Detect which cell encompasses the target text, then output its (X, Y) center coordinate. 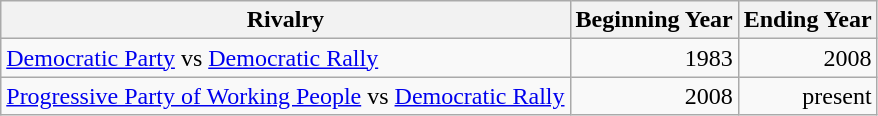
Beginning Year (654, 20)
Rivalry (286, 20)
1983 (654, 58)
Democratic Party vs Democratic Rally (286, 58)
present (808, 96)
Ending Year (808, 20)
Progressive Party of Working People vs Democratic Rally (286, 96)
